Output the [x, y] coordinate of the center of the cell containing the given text.  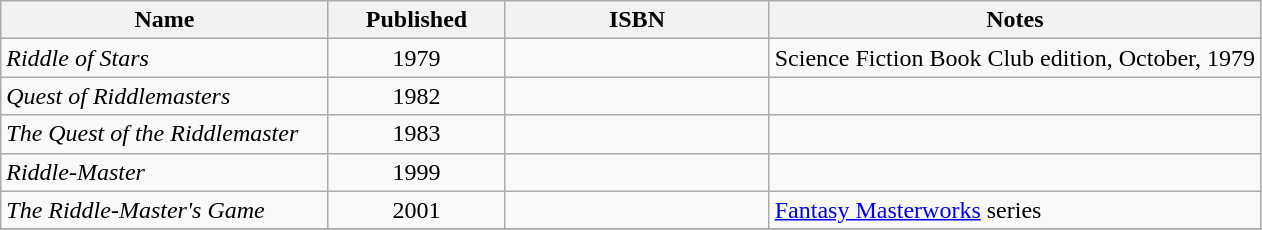
2001 [416, 210]
1983 [416, 134]
Quest of Riddlemasters [165, 96]
1979 [416, 58]
Fantasy Masterworks series [1014, 210]
1999 [416, 172]
Name [165, 20]
ISBN [638, 20]
Notes [1014, 20]
The Quest of the Riddlemaster [165, 134]
Riddle-Master [165, 172]
Riddle of Stars [165, 58]
1982 [416, 96]
The Riddle-Master's Game [165, 210]
Published [416, 20]
Science Fiction Book Club edition, October, 1979 [1014, 58]
